Extract the (X, Y) coordinate from the center of the cell holding the provided text.  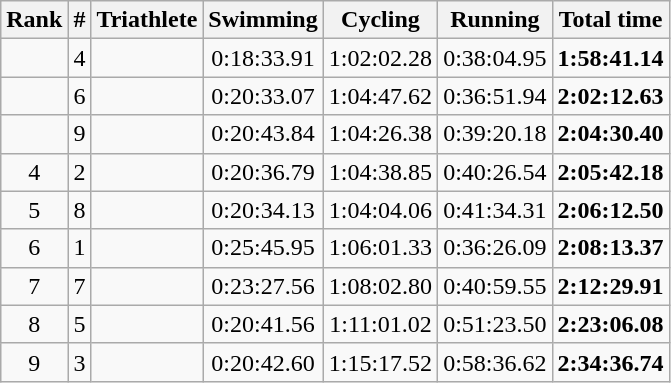
# (80, 20)
Triathlete (147, 20)
0:36:26.09 (495, 248)
0:20:42.60 (263, 362)
0:20:33.07 (263, 96)
1:04:04.06 (380, 210)
2:12:29.91 (610, 286)
0:58:36.62 (495, 362)
0:40:26.54 (495, 172)
0:20:36.79 (263, 172)
Cycling (380, 20)
Rank (34, 20)
1:08:02.80 (380, 286)
1:04:26.38 (380, 134)
Swimming (263, 20)
0:41:34.31 (495, 210)
0:18:33.91 (263, 58)
0:51:23.50 (495, 324)
0:25:45.95 (263, 248)
2:34:36.74 (610, 362)
0:40:59.55 (495, 286)
1:02:02.28 (380, 58)
1:11:01.02 (380, 324)
2:08:13.37 (610, 248)
1 (80, 248)
2 (80, 172)
1:06:01.33 (380, 248)
2:23:06.08 (610, 324)
3 (80, 362)
0:20:34.13 (263, 210)
1:04:47.62 (380, 96)
Running (495, 20)
2:04:30.40 (610, 134)
1:04:38.85 (380, 172)
1:58:41.14 (610, 58)
2:06:12.50 (610, 210)
Total time (610, 20)
2:02:12.63 (610, 96)
0:39:20.18 (495, 134)
0:23:27.56 (263, 286)
2:05:42.18 (610, 172)
0:36:51.94 (495, 96)
0:38:04.95 (495, 58)
0:20:43.84 (263, 134)
1:15:17.52 (380, 362)
0:20:41.56 (263, 324)
